Locate the cell with the specified text and output its (X, Y) center coordinate. 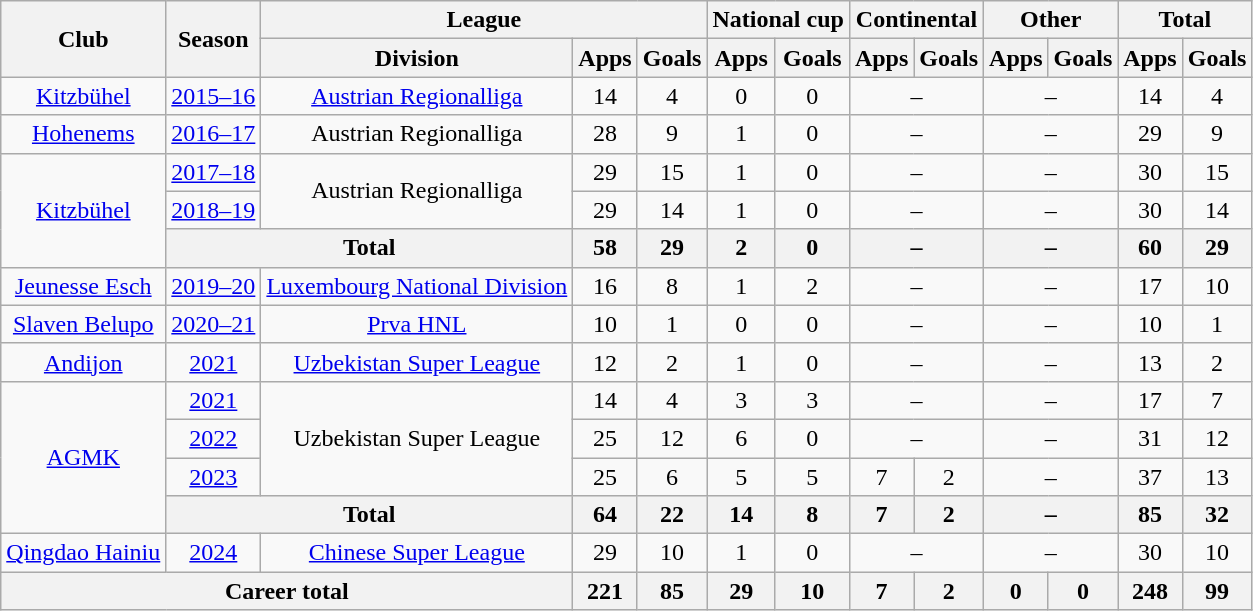
Prva HNL (417, 324)
Club (84, 39)
221 (605, 591)
2020–21 (214, 324)
Division (417, 58)
Qingdao Hainiu (84, 553)
Slaven Belupo (84, 324)
Continental (916, 20)
2019–20 (214, 286)
2018–19 (214, 210)
Andijon (84, 362)
National cup (778, 20)
2016–17 (214, 134)
Luxembourg National Division (417, 286)
Jeunesse Esch (84, 286)
16 (605, 286)
37 (1150, 477)
Other (1051, 20)
99 (1217, 591)
28 (605, 134)
AGMK (84, 457)
Career total (287, 591)
League (484, 20)
64 (605, 515)
60 (1150, 248)
Hohenems (84, 134)
31 (1150, 438)
58 (605, 248)
Chinese Super League (417, 553)
2024 (214, 553)
2022 (214, 438)
2015–16 (214, 96)
248 (1150, 591)
22 (672, 515)
32 (1217, 515)
Season (214, 39)
2017–18 (214, 172)
2023 (214, 477)
